From the cell containing the given text, extract its center point as (X, Y) coordinate. 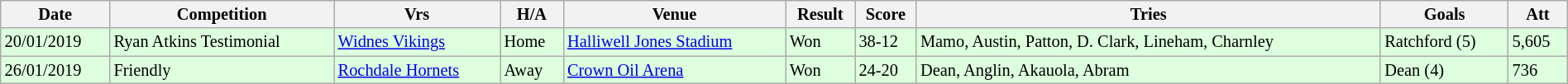
Date (55, 14)
26/01/2019 (55, 70)
Mamo, Austin, Patton, D. Clark, Lineham, Charnley (1148, 42)
Home (532, 42)
Widnes Vikings (417, 42)
Vrs (417, 14)
Friendly (222, 70)
Score (887, 14)
Ryan Atkins Testimonial (222, 42)
736 (1538, 70)
Competition (222, 14)
Result (820, 14)
Ratchford (5) (1444, 42)
Dean (4) (1444, 70)
Crown Oil Arena (675, 70)
Dean, Anglin, Akauola, Abram (1148, 70)
38-12 (887, 42)
Away (532, 70)
Venue (675, 14)
24-20 (887, 70)
Halliwell Jones Stadium (675, 42)
Att (1538, 14)
20/01/2019 (55, 42)
Goals (1444, 14)
H/A (532, 14)
Rochdale Hornets (417, 70)
Tries (1148, 14)
5,605 (1538, 42)
